Provide the [x, y] coordinate of the cell's center where the given text is located.  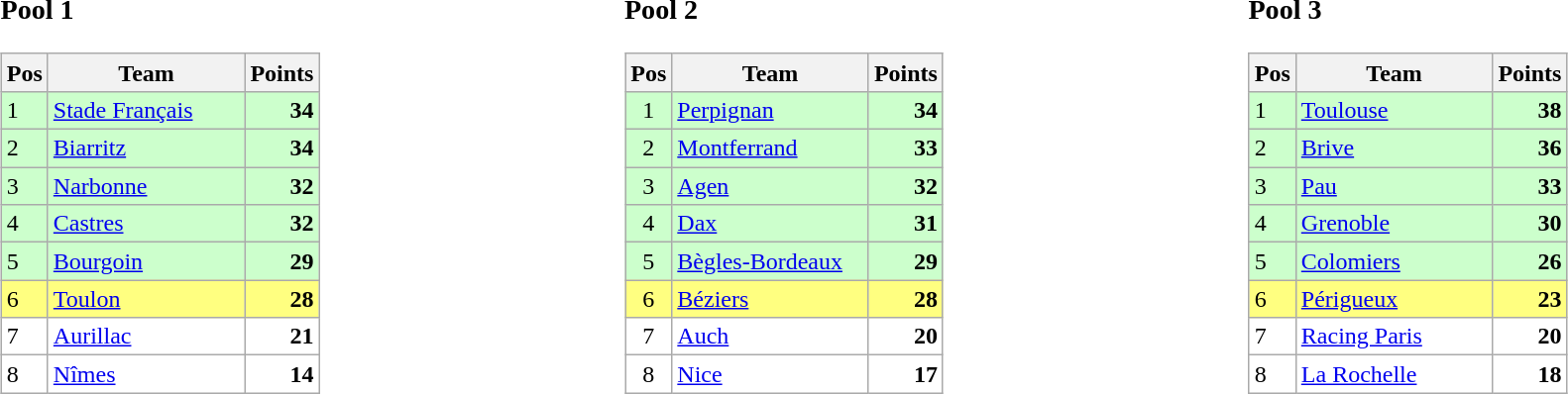
38 [1530, 110]
23 [1530, 299]
Béziers [771, 299]
Racing Paris [1394, 337]
Périgueux [1394, 299]
Perpignan [771, 110]
Brive [1394, 148]
36 [1530, 148]
Bègles-Bordeaux [771, 261]
Nîmes [147, 374]
Narbonne [147, 186]
Auch [771, 337]
Aurillac [147, 337]
Toulon [147, 299]
Montferrand [771, 148]
Stade Français [147, 110]
Agen [771, 186]
Biarritz [147, 148]
Grenoble [1394, 224]
17 [906, 374]
Dax [771, 224]
31 [906, 224]
Nice [771, 374]
26 [1530, 261]
30 [1530, 224]
Bourgoin [147, 261]
La Rochelle [1394, 374]
Castres [147, 224]
18 [1530, 374]
Colomiers [1394, 261]
14 [281, 374]
Toulouse [1394, 110]
21 [281, 337]
Pau [1394, 186]
